For the text-containing cell, return its midpoint in [X, Y] coordinate format. 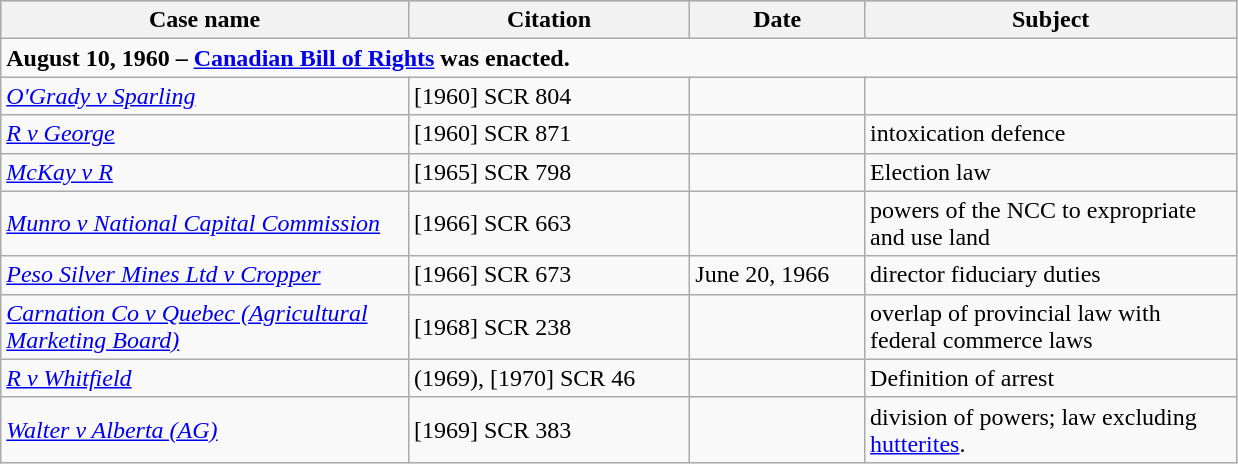
director fiduciary duties [1051, 275]
[1969] SCR 383 [548, 430]
Election law [1051, 172]
(1969), [1970] SCR 46 [548, 378]
Peso Silver Mines Ltd v Cropper [205, 275]
[1966] SCR 673 [548, 275]
June 20, 1966 [778, 275]
[1966] SCR 663 [548, 224]
Definition of arrest [1051, 378]
R v George [205, 134]
[1960] SCR 804 [548, 96]
Subject [1051, 20]
[1965] SCR 798 [548, 172]
McKay v R [205, 172]
Date [778, 20]
overlap of provincial law with federal commerce laws [1051, 326]
August 10, 1960 – Canadian Bill of Rights was enacted. [619, 58]
[1968] SCR 238 [548, 326]
[1960] SCR 871 [548, 134]
Munro v National Capital Commission [205, 224]
Walter v Alberta (AG) [205, 430]
O'Grady v Sparling [205, 96]
powers of the NCC to expropriate and use land [1051, 224]
division of powers; law excluding hutterites. [1051, 430]
Citation [548, 20]
Case name [205, 20]
R v Whitfield [205, 378]
Carnation Co v Quebec (Agricultural Marketing Board) [205, 326]
intoxication defence [1051, 134]
